Search for the cell housing the specified text and yield its [x, y] center coordinate. 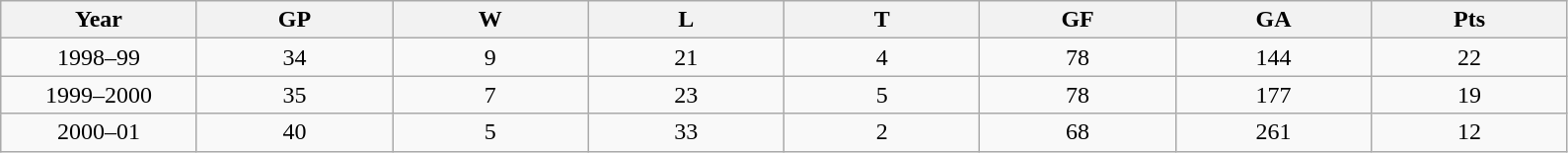
68 [1078, 132]
9 [490, 57]
GP [294, 20]
35 [294, 95]
Year [99, 20]
2 [881, 132]
40 [294, 132]
Pts [1470, 20]
T [881, 20]
23 [686, 95]
177 [1273, 95]
L [686, 20]
GA [1273, 20]
33 [686, 132]
21 [686, 57]
261 [1273, 132]
2000–01 [99, 132]
34 [294, 57]
7 [490, 95]
12 [1470, 132]
19 [1470, 95]
1999–2000 [99, 95]
W [490, 20]
4 [881, 57]
1998–99 [99, 57]
144 [1273, 57]
GF [1078, 20]
22 [1470, 57]
